Search for the cell housing the specified text and yield its [x, y] center coordinate. 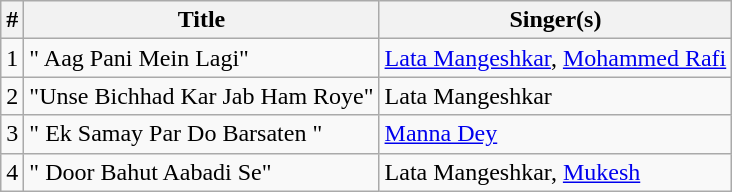
Lata Mangeshkar [556, 96]
" Ek Samay Par Do Barsaten " [202, 134]
4 [12, 172]
3 [12, 134]
Manna Dey [556, 134]
"Unse Bichhad Kar Jab Ham Roye" [202, 96]
2 [12, 96]
" Aag Pani Mein Lagi" [202, 58]
1 [12, 58]
Lata Mangeshkar, Mohammed Rafi [556, 58]
Title [202, 20]
Lata Mangeshkar, Mukesh [556, 172]
Singer(s) [556, 20]
# [12, 20]
" Door Bahut Aabadi Se" [202, 172]
